Extract the (X, Y) coordinate from the center of the cell holding the provided text.  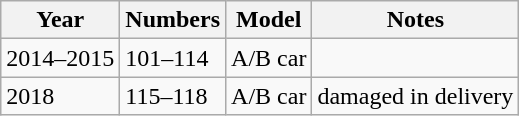
2018 (60, 96)
115–118 (173, 96)
Year (60, 20)
Notes (416, 20)
Model (269, 20)
Numbers (173, 20)
101–114 (173, 58)
2014–2015 (60, 58)
damaged in delivery (416, 96)
